Detect which cell encompasses the target text, then output its (X, Y) center coordinate. 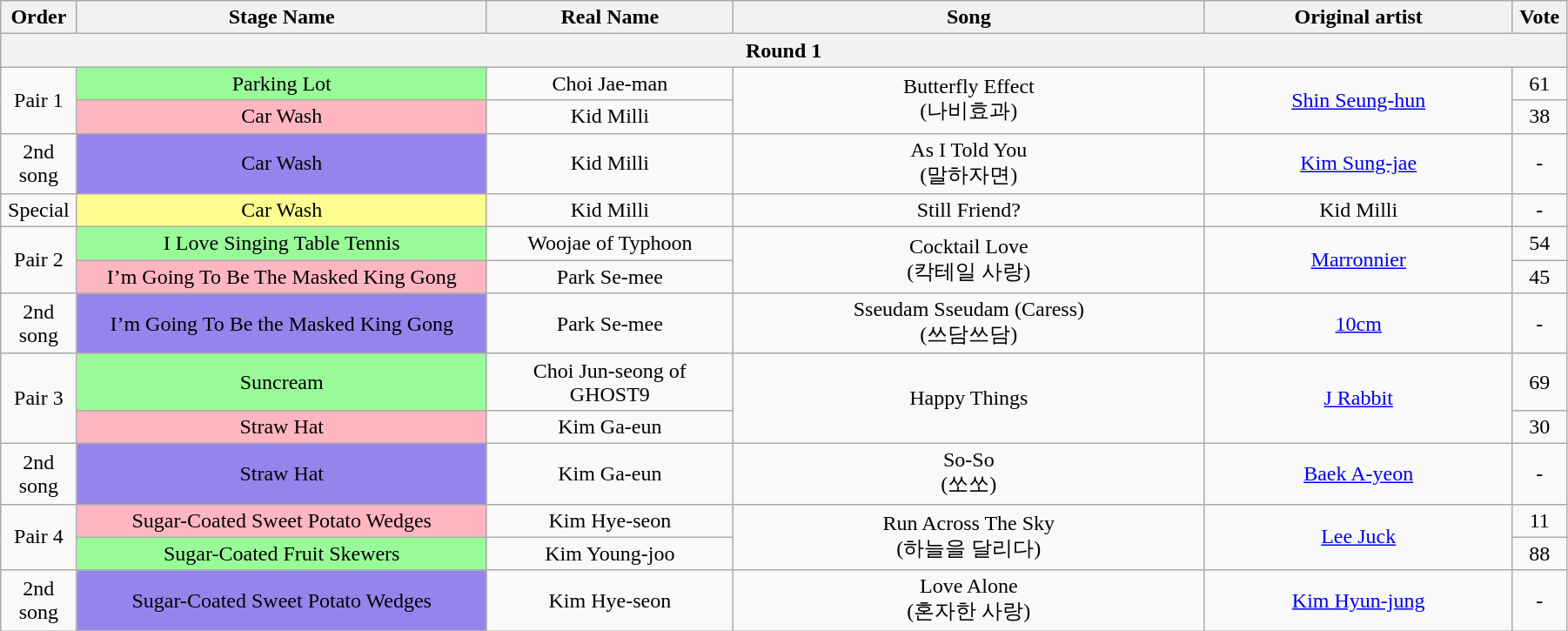
Still Friend? (968, 211)
Song (968, 17)
30 (1539, 426)
Special (38, 211)
88 (1539, 554)
Kim Hyun-jung (1358, 601)
61 (1539, 84)
Marronnier (1358, 260)
Kim Young-joo (609, 554)
Love Alone(혼자한 사랑) (968, 601)
Pair 1 (38, 100)
Baek A-yeon (1358, 473)
Pair 3 (38, 399)
11 (1539, 520)
Shin Seung-hun (1358, 100)
Butterfly Effect(나비효과) (968, 100)
Sugar-Coated Fruit Skewers (282, 554)
Parking Lot (282, 84)
I’m Going To Be the Masked King Gong (282, 324)
Lee Juck (1358, 537)
Original artist (1358, 17)
Order (38, 17)
Choi Jun-seong of GHOST9 (609, 381)
Woojae of Typhoon (609, 244)
45 (1539, 277)
Sseudam Sseudam (Caress)(쓰담쓰담) (968, 324)
Run Across The Sky(하늘을 달리다) (968, 537)
Vote (1539, 17)
Pair 2 (38, 260)
69 (1539, 381)
Stage Name (282, 17)
I’m Going To Be The Masked King Gong (282, 277)
Suncream (282, 381)
So-So(쏘쏘) (968, 473)
Real Name (609, 17)
38 (1539, 117)
J Rabbit (1358, 399)
Choi Jae-man (609, 84)
Cocktail Love(칵테일 사랑) (968, 260)
Round 1 (784, 50)
As I Told You(말하자면) (968, 164)
I Love Singing Table Tennis (282, 244)
10cm (1358, 324)
Pair 4 (38, 537)
Happy Things (968, 399)
Kim Sung-jae (1358, 164)
54 (1539, 244)
